Detect which cell encompasses the target text, then output its (x, y) center coordinate. 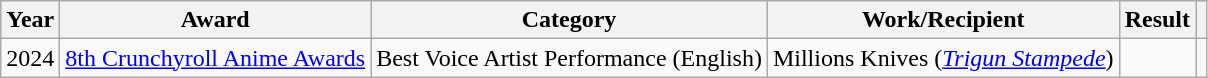
Best Voice Artist Performance (English) (570, 58)
Millions Knives (Trigun Stampede) (943, 58)
Work/Recipient (943, 20)
Year (30, 20)
8th Crunchyroll Anime Awards (216, 58)
Category (570, 20)
Result (1157, 20)
Award (216, 20)
2024 (30, 58)
